Determine the [X, Y] coordinate at the center of the cell enclosing the given text.  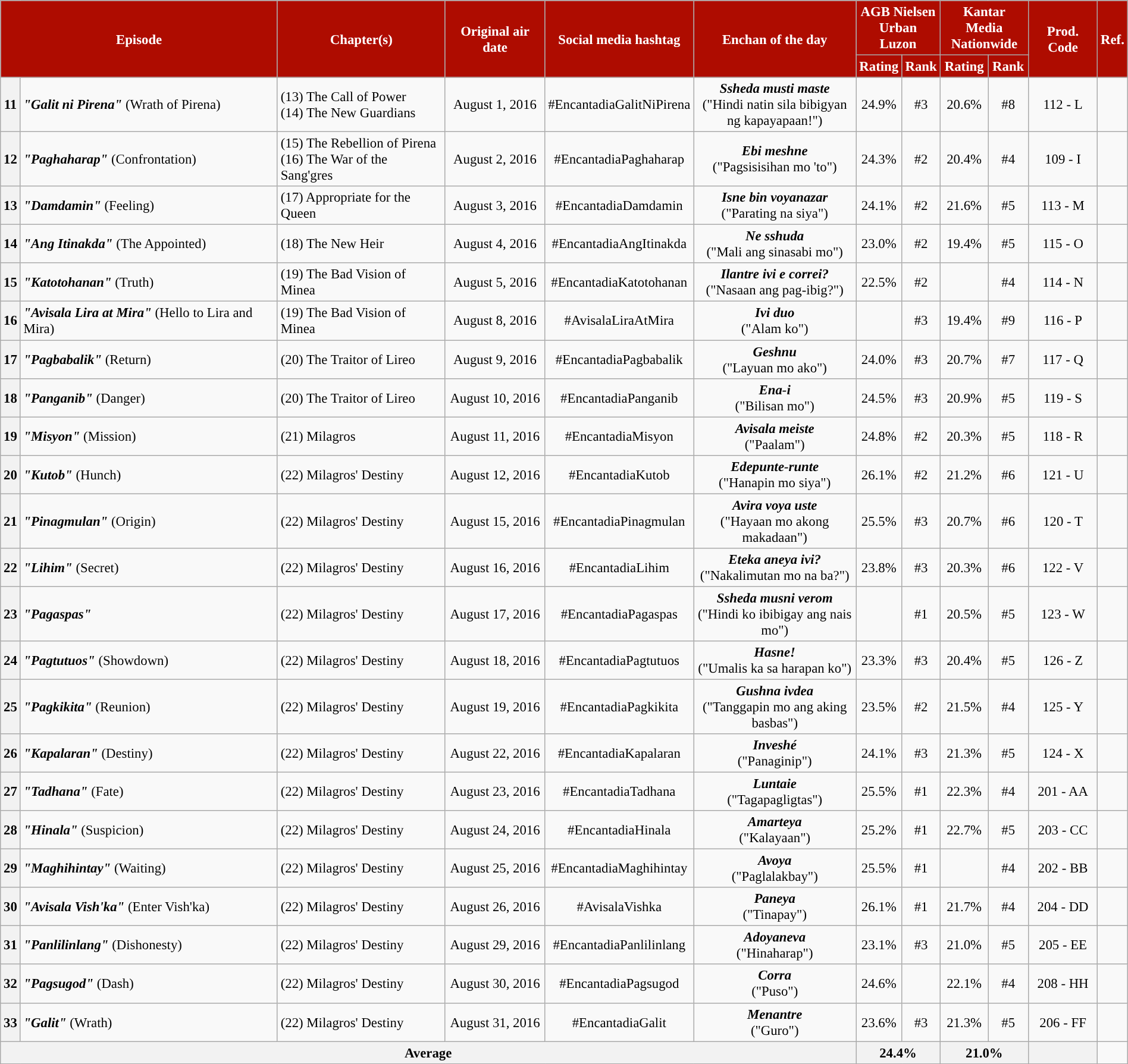
"Pagbabalik" (Return) [149, 359]
Prod. Code [1063, 39]
#EncantadiaKutob [619, 475]
23.3% [879, 660]
Chapter(s) [361, 39]
203 - CC [1063, 830]
Adoyaneva("Hinaharap") [775, 946]
Paneya("Tinapay") [775, 906]
Avira voya uste("Hayaan mo akong makadaan") [775, 521]
August 19, 2016 [495, 707]
Gushna ivdea("Tanggapin mo ang aking basbas") [775, 707]
109 - I [1063, 159]
22.3% [964, 792]
"Tadhana" (Fate) [149, 792]
22.1% [964, 984]
24.8% [879, 437]
Luntaie("Tagapagligtas") [775, 792]
23.5% [879, 707]
#EncantadiaHinala [619, 830]
Ssheda musni verom("Hindi ko ibibigay ang nais mo") [775, 614]
23.1% [879, 946]
Amarteya("Kalayaan") [775, 830]
"Pinagmulan" (Origin) [149, 521]
Ref. [1113, 39]
August 15, 2016 [495, 521]
13 [11, 206]
August 26, 2016 [495, 906]
August 2, 2016 [495, 159]
"Pagsugod" (Dash) [149, 984]
32 [11, 984]
16 [11, 321]
"Avisala Vish'ka" (Enter Vish'ka) [149, 906]
24 [11, 660]
(17) Appropriate for the Queen [361, 206]
29 [11, 868]
22 [11, 567]
123 - W [1063, 614]
#AvisalaLiraAtMira [619, 321]
#EncantadiaPanganib [619, 397]
21.7% [964, 906]
Isne bin voyanazar ("Parating na siya") [775, 206]
15 [11, 282]
20.6% [964, 105]
208 - HH [1063, 984]
Ivi duo ("Alam ko") [775, 321]
116 - P [1063, 321]
#EncantadiaKapalaran [619, 753]
August 17, 2016 [495, 614]
#EncantadiaPagkikita [619, 707]
(13) The Call of Power(14) The New Guardians [361, 105]
Average [428, 1053]
11 [11, 105]
Ena-i("Bilisan mo") [775, 397]
205 - EE [1063, 946]
Avisala meiste("Paalam") [775, 437]
August 29, 2016 [495, 946]
August 18, 2016 [495, 660]
#EncantadiaMisyon [619, 437]
August 10, 2016 [495, 397]
#EncantadiaPanlilinlang [619, 946]
112 - L [1063, 105]
#EncantadiaGalit [619, 1022]
22.7% [964, 830]
August 1, 2016 [495, 105]
#EncantadiaPagsugod [619, 984]
Hasne!("Umalis ka sa harapan ko") [775, 660]
Ne sshuda ("Mali ang sinasabi mo") [775, 244]
August 5, 2016 [495, 282]
21.5% [964, 707]
"Panganib" (Danger) [149, 397]
August 9, 2016 [495, 359]
117 - Q [1063, 359]
Ssheda musti maste ("Hindi natin sila bibigyan ng kapayapaan!") [775, 105]
August 12, 2016 [495, 475]
"Kapalaran" (Destiny) [149, 753]
"Paghaharap" (Confrontation) [149, 159]
21.2% [964, 475]
Social media hashtag [619, 39]
22.5% [879, 282]
#EncantadiaAngItinakda [619, 244]
Ebi meshne ("Pagsisisihan mo 'to") [775, 159]
18 [11, 397]
114 - N [1063, 282]
204 - DD [1063, 906]
12 [11, 159]
20.9% [964, 397]
#EncantadiaLihim [619, 567]
24.5% [879, 397]
August 11, 2016 [495, 437]
20 [11, 475]
"Damdamin" (Feeling) [149, 206]
"Pagkikita" (Reunion) [149, 707]
#EncantadiaPagbabalik [619, 359]
#8 [1008, 105]
Episode [139, 39]
#EncantadiaTadhana [619, 792]
Menantre("Guro") [775, 1022]
28 [11, 830]
126 - Z [1063, 660]
30 [11, 906]
August 25, 2016 [495, 868]
26 [11, 753]
August 22, 2016 [495, 753]
24.9% [879, 105]
19 [11, 437]
#EncantadiaPaghaharap [619, 159]
21.6% [964, 206]
AGB NielsenUrban Luzon [898, 28]
120 - T [1063, 521]
115 - O [1063, 244]
25.2% [879, 830]
"Galit ni Pirena" (Wrath of Pirena) [149, 105]
"Pagaspas" [149, 614]
20.5% [964, 614]
25 [11, 707]
"Katotohanan" (Truth) [149, 282]
14 [11, 244]
"Pagtutuos" (Showdown) [149, 660]
(21) Milagros [361, 437]
24.3% [879, 159]
23.0% [879, 244]
"Lihim" (Secret) [149, 567]
August 3, 2016 [495, 206]
201 - AA [1063, 792]
Kantar MediaNationwide [984, 28]
"Ang Itinakda" (The Appointed) [149, 244]
Enchan of the day [775, 39]
122 - V [1063, 567]
"Galit" (Wrath) [149, 1022]
(18) The New Heir [361, 244]
23.6% [879, 1022]
24.6% [879, 984]
Geshnu("Layuan mo ako") [775, 359]
27 [11, 792]
125 - Y [1063, 707]
August 23, 2016 [495, 792]
"Hinala" (Suspicion) [149, 830]
202 - BB [1063, 868]
August 4, 2016 [495, 244]
"Panlilinlang" (Dishonesty) [149, 946]
119 - S [1063, 397]
August 31, 2016 [495, 1022]
#AvisalaVishka [619, 906]
"Avisala Lira at Mira" (Hello to Lira and Mira) [149, 321]
#EncantadiaPagtutuos [619, 660]
23 [11, 614]
(15) The Rebellion of Pirena(16) The War of the Sang'gres [361, 159]
August 24, 2016 [495, 830]
Original air date [495, 39]
#EncantadiaPagaspas [619, 614]
"Kutob" (Hunch) [149, 475]
Edepunte-runte("Hanapin mo siya") [775, 475]
24.4% [898, 1053]
August 30, 2016 [495, 984]
Eteka aneya ivi?("Nakalimutan mo na ba?") [775, 567]
206 - FF [1063, 1022]
17 [11, 359]
#EncantadiaMaghihintay [619, 868]
124 - X [1063, 753]
#EncantadiaPinagmulan [619, 521]
August 16, 2016 [495, 567]
Avoya("Paglalakbay") [775, 868]
"Misyon" (Mission) [149, 437]
#EncantadiaDamdamin [619, 206]
24.0% [879, 359]
August 8, 2016 [495, 321]
Inveshé("Panaginip") [775, 753]
Ilantre ivi e correi? ("Nasaan ang pag-ibig?") [775, 282]
121 - U [1063, 475]
21 [11, 521]
Corra("Puso") [775, 984]
#EncantadiaKatotohanan [619, 282]
"Maghihintay" (Waiting) [149, 868]
113 - M [1063, 206]
31 [11, 946]
33 [11, 1022]
118 - R [1063, 437]
#EncantadiaGalitNiPirena [619, 105]
#7 [1008, 359]
#9 [1008, 321]
23.8% [879, 567]
